Extract the [x, y] coordinate from the center of the cell holding the provided text.  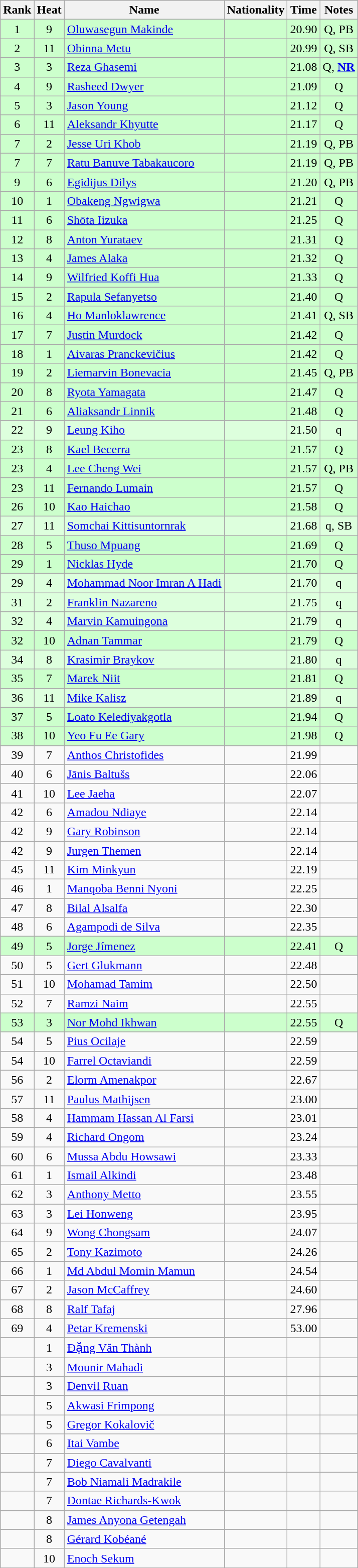
Anthony Metto [144, 1195]
21.89 [304, 698]
60 [17, 1156]
69 [17, 1328]
23.00 [304, 1099]
Nor Mohd Ikhwan [144, 1022]
23.24 [304, 1137]
22.48 [304, 965]
21.09 [304, 86]
22.30 [304, 908]
66 [17, 1271]
24.26 [304, 1252]
20.99 [304, 48]
Pius Ocilaje [144, 1041]
Franklin Nazareno [144, 602]
Akwasi Frimpong [144, 1405]
21.40 [304, 297]
58 [17, 1118]
Gregor Kokalovič [144, 1424]
21.47 [304, 392]
22.67 [304, 1080]
Nationality [256, 10]
Ryota Yamagata [144, 392]
Paulus Mathijsen [144, 1099]
39 [17, 755]
Mike Kalisz [144, 698]
59 [17, 1137]
Dontae Richards-Kwok [144, 1501]
Justin Murdock [144, 335]
21.08 [304, 67]
Aleksandr Khyutte [144, 124]
Marvin Kamuingona [144, 621]
Itai Vambe [144, 1444]
Shōta Iizuka [144, 220]
48 [17, 927]
Loato Kelediyakgotla [144, 717]
49 [17, 946]
Richard Ongom [144, 1137]
Elorm Amenakpor [144, 1080]
21.17 [304, 124]
15 [17, 297]
52 [17, 1003]
21.69 [304, 545]
22.19 [304, 870]
Mussa Abdu Howsawi [144, 1156]
Notes [339, 10]
21.31 [304, 239]
Enoch Sekum [144, 1558]
Gary Robinson [144, 831]
24.54 [304, 1271]
Egidijus Dilys [144, 182]
35 [17, 679]
Wong Chongsam [144, 1233]
Obinna Metu [144, 48]
Jason McCaffrey [144, 1290]
Mohammad Noor Imran A Hadi [144, 583]
Rapula Sefanyetso [144, 297]
21.94 [304, 717]
Gert Glukmann [144, 965]
Kim Minkyun [144, 870]
24.60 [304, 1290]
Ho Manloklawrence [144, 316]
22.06 [304, 774]
22.25 [304, 889]
18 [17, 354]
64 [17, 1233]
Fernando Lumain [144, 487]
Marek Niit [144, 679]
12 [17, 239]
45 [17, 870]
23.48 [304, 1175]
19 [17, 373]
Gérard Kobéané [144, 1539]
21.48 [304, 411]
21.45 [304, 373]
67 [17, 1290]
Hammam Hassan Al Farsi [144, 1118]
Yeo Fu Ee Gary [144, 736]
Kael Becerra [144, 449]
21 [17, 411]
57 [17, 1099]
Bilal Alsalfa [144, 908]
Liemarvin Bonevacia [144, 373]
21.12 [304, 105]
Adnan Tammar [144, 640]
24.07 [304, 1233]
22.35 [304, 927]
53.00 [304, 1328]
23.55 [304, 1195]
Ismail Alkindi [144, 1175]
Mounir Mahadi [144, 1367]
Kao Haichao [144, 506]
James Anyona Getengah [144, 1520]
Leung Kiho [144, 430]
16 [17, 316]
Somchai Kittisuntornrak [144, 526]
37 [17, 717]
20 [17, 392]
27 [17, 526]
68 [17, 1309]
Anthos Christofides [144, 755]
21.98 [304, 736]
James Alaka [144, 258]
56 [17, 1080]
21.58 [304, 506]
38 [17, 736]
Tony Kazimoto [144, 1252]
Reza Ghasemi [144, 67]
41 [17, 793]
Đặng Văn Thành [144, 1348]
Ratu Banuve Tabakaucoro [144, 163]
Oluwasegun Makinde [144, 29]
23.01 [304, 1118]
Krasimir Braykov [144, 660]
65 [17, 1252]
Aliaksandr Linnik [144, 411]
22.07 [304, 793]
17 [17, 335]
Agampodi de Silva [144, 927]
Petar Kremenski [144, 1328]
Manqoba Benni Nyoni [144, 889]
51 [17, 984]
Time [304, 10]
Md Abdul Momin Mamun [144, 1271]
Anton Yurataev [144, 239]
34 [17, 660]
Jason Young [144, 105]
Name [144, 10]
21.50 [304, 430]
21.25 [304, 220]
27.96 [304, 1309]
13 [17, 258]
Nicklas Hyde [144, 564]
21.32 [304, 258]
50 [17, 965]
q, SB [339, 526]
Lee Cheng Wei [144, 468]
20.90 [304, 29]
21.33 [304, 278]
Ramzi Naim [144, 1003]
Rasheed Dwyer [144, 86]
Jesse Uri Khob [144, 144]
21.20 [304, 182]
46 [17, 889]
36 [17, 698]
Denvil Ruan [144, 1386]
21.68 [304, 526]
22.41 [304, 946]
23.33 [304, 1156]
Farrel Octaviandi [144, 1061]
21.75 [304, 602]
62 [17, 1195]
21.21 [304, 201]
23.95 [304, 1214]
Mohamad Tamim [144, 984]
Obakeng Ngwigwa [144, 201]
61 [17, 1175]
22.50 [304, 984]
Aivaras Pranckevičius [144, 354]
53 [17, 1022]
Lee Jaeha [144, 793]
28 [17, 545]
Ralf Tafaj [144, 1309]
21.80 [304, 660]
21.99 [304, 755]
21.81 [304, 679]
40 [17, 774]
Jurgen Themen [144, 851]
Amadou Ndiaye [144, 812]
Diego Cavalvanti [144, 1463]
31 [17, 602]
Rank [17, 10]
14 [17, 278]
Lei Honweng [144, 1214]
Jānis Baltušs [144, 774]
22 [17, 430]
63 [17, 1214]
26 [17, 506]
21.41 [304, 316]
47 [17, 908]
Bob Niamali Madrakile [144, 1482]
Q, NR [339, 67]
Thuso Mpuang [144, 545]
Wilfried Koffi Hua [144, 278]
Heat [49, 10]
Jorge Jímenez [144, 946]
